From the cell containing the given text, extract its center point as [x, y] coordinate. 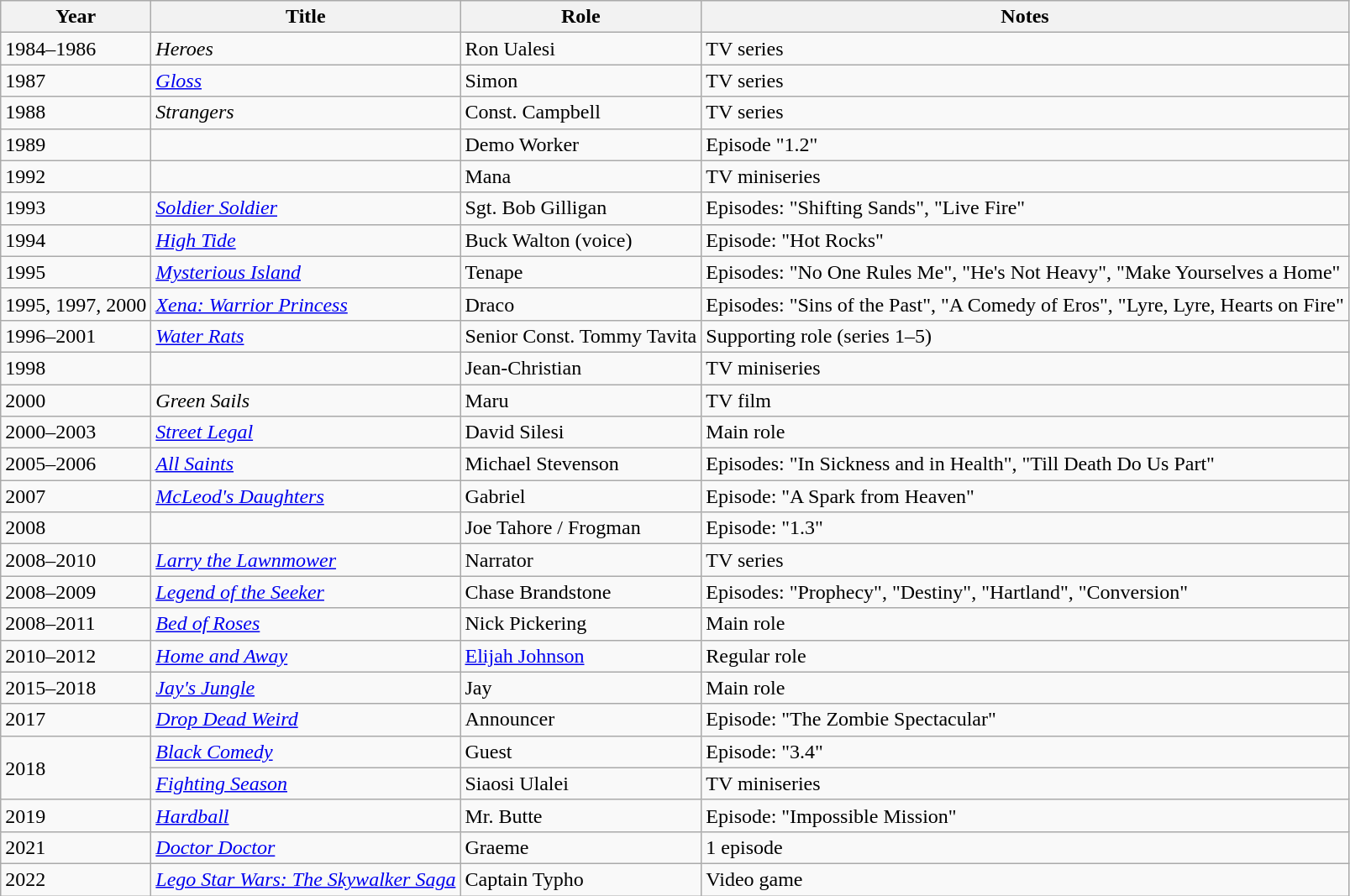
Elijah Johnson [581, 656]
Chase Brandstone [581, 592]
Episodes: "Prophecy", "Destiny", "Hartland", "Conversion" [1025, 592]
Episode: "Impossible Mission" [1025, 815]
Episodes: "Sins of the Past", "A Comedy of Eros", "Lyre, Lyre, Hearts on Fire" [1025, 304]
Bed of Roses [306, 624]
2000–2003 [76, 432]
Announcer [581, 720]
2008 [76, 528]
2022 [76, 879]
Mr. Butte [581, 815]
McLeod's Daughters [306, 496]
Ron Ualesi [581, 49]
2005–2006 [76, 464]
Xena: Warrior Princess [306, 304]
Fighting Season [306, 783]
Episode: "Hot Rocks" [1025, 240]
Siaosi Ulalei [581, 783]
Guest [581, 752]
1984–1986 [76, 49]
Supporting role (series 1–5) [1025, 336]
Home and Away [306, 656]
Jean-Christian [581, 368]
All Saints [306, 464]
Maru [581, 401]
Year [76, 17]
Tenape [581, 272]
2019 [76, 815]
2021 [76, 847]
Episode: "3.4" [1025, 752]
Mana [581, 176]
Lego Star Wars: The Skywalker Saga [306, 879]
Green Sails [306, 401]
1998 [76, 368]
Strangers [306, 113]
Episode: "A Spark from Heaven" [1025, 496]
Notes [1025, 17]
Episode: "1.3" [1025, 528]
1995 [76, 272]
Jay's Jungle [306, 688]
Sgt. Bob Gilligan [581, 208]
TV film [1025, 401]
2010–2012 [76, 656]
Street Legal [306, 432]
Doctor Doctor [306, 847]
Senior Const. Tommy Tavita [581, 336]
Legend of the Seeker [306, 592]
Video game [1025, 879]
Michael Stevenson [581, 464]
2008–2011 [76, 624]
Larry the Lawnmower [306, 560]
1992 [76, 176]
Jay [581, 688]
Water Rats [306, 336]
Buck Walton (voice) [581, 240]
Role [581, 17]
Simon [581, 81]
2017 [76, 720]
David Silesi [581, 432]
1989 [76, 144]
1995, 1997, 2000 [76, 304]
2008–2010 [76, 560]
Captain Typho [581, 879]
Episode "1.2" [1025, 144]
High Tide [306, 240]
Draco [581, 304]
1987 [76, 81]
1 episode [1025, 847]
1996–2001 [76, 336]
Joe Tahore / Frogman [581, 528]
Gloss [306, 81]
Narrator [581, 560]
Episode: "The Zombie Spectacular" [1025, 720]
Regular role [1025, 656]
2018 [76, 768]
Episodes: "Shifting Sands", "Live Fire" [1025, 208]
Episodes: "In Sickness and in Health", "Till Death Do Us Part" [1025, 464]
Title [306, 17]
2015–2018 [76, 688]
1993 [76, 208]
1988 [76, 113]
2000 [76, 401]
2007 [76, 496]
Black Comedy [306, 752]
Nick Pickering [581, 624]
1994 [76, 240]
Graeme [581, 847]
Heroes [306, 49]
Episodes: "No One Rules Me", "He's Not Heavy", "Make Yourselves a Home" [1025, 272]
Mysterious Island [306, 272]
Gabriel [581, 496]
Demo Worker [581, 144]
Hardball [306, 815]
Const. Campbell [581, 113]
Soldier Soldier [306, 208]
Drop Dead Weird [306, 720]
2008–2009 [76, 592]
